For the text-containing cell, return its midpoint in [x, y] coordinate format. 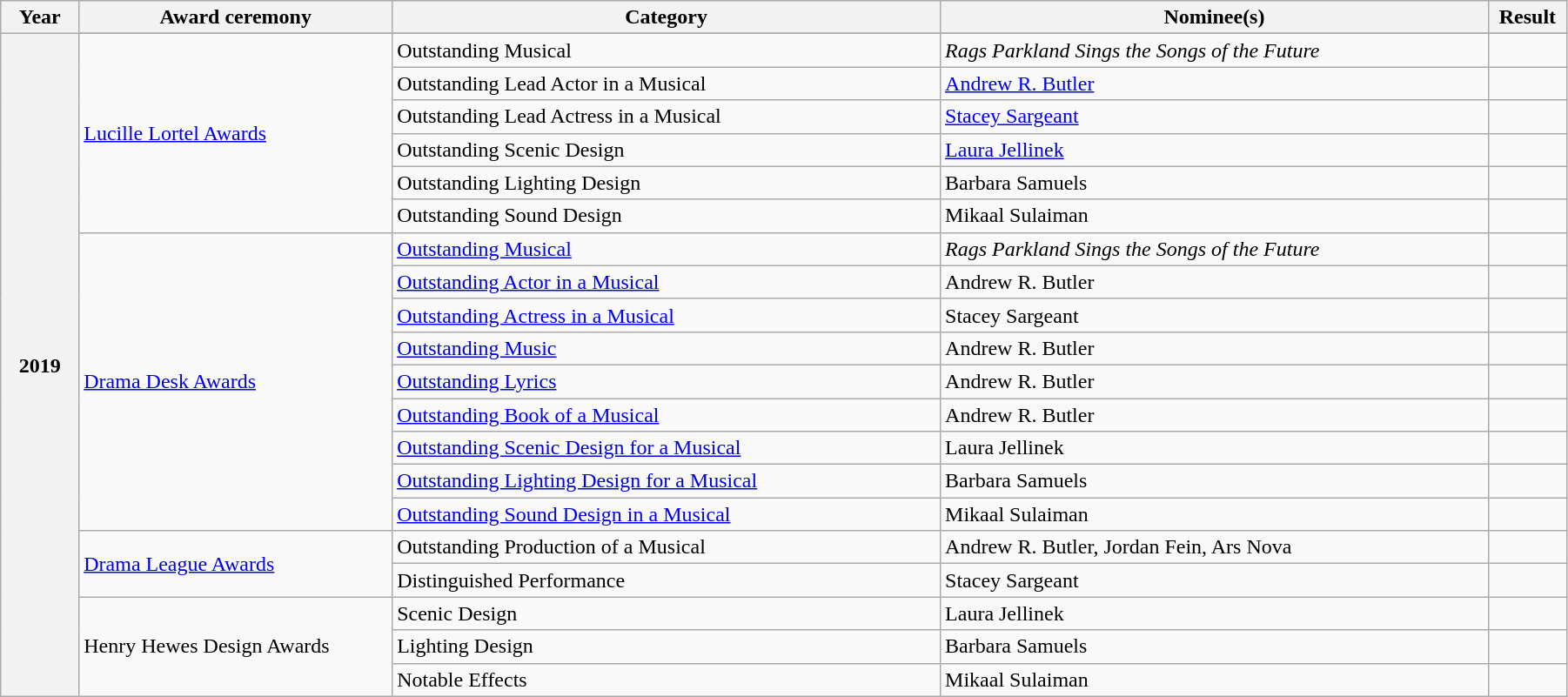
Nominee(s) [1215, 17]
Year [40, 17]
Distinguished Performance [667, 580]
Notable Effects [667, 680]
Outstanding Lead Actor in a Musical [667, 84]
Outstanding Lighting Design for a Musical [667, 481]
Lighting Design [667, 647]
Drama League Awards [236, 564]
2019 [40, 365]
Outstanding Book of a Musical [667, 415]
Outstanding Actress in a Musical [667, 315]
Henry Hewes Design Awards [236, 647]
Scenic Design [667, 613]
Outstanding Lead Actress in a Musical [667, 117]
Outstanding Production of a Musical [667, 547]
Result [1527, 17]
Outstanding Scenic Design [667, 150]
Outstanding Lighting Design [667, 183]
Outstanding Sound Design [667, 216]
Outstanding Lyrics [667, 381]
Outstanding Scenic Design for a Musical [667, 448]
Award ceremony [236, 17]
Outstanding Actor in a Musical [667, 282]
Category [667, 17]
Lucille Lortel Awards [236, 133]
Outstanding Music [667, 348]
Andrew R. Butler, Jordan Fein, Ars Nova [1215, 547]
Outstanding Sound Design in a Musical [667, 514]
Drama Desk Awards [236, 381]
